Provide the (X, Y) coordinate of the cell's center where the given text is located.  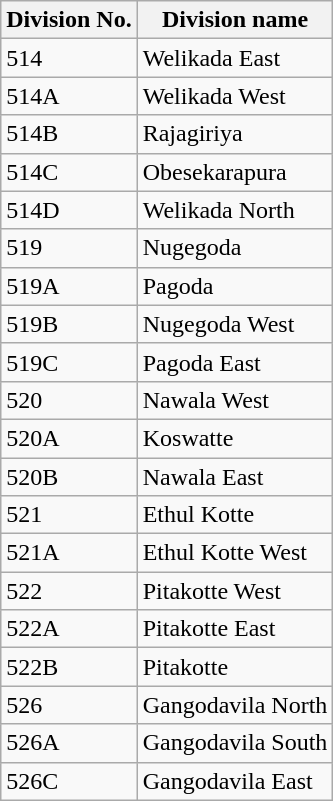
514D (69, 210)
Nugegoda West (235, 324)
Pagoda (235, 286)
519A (69, 286)
520A (69, 438)
514B (69, 134)
Obesekarapura (235, 172)
521A (69, 553)
522 (69, 591)
Division name (235, 20)
Nawala West (235, 400)
521 (69, 515)
520B (69, 477)
Koswatte (235, 438)
Pitakotte (235, 667)
Pagoda East (235, 362)
514 (69, 58)
Pitakotte West (235, 591)
Rajagiriya (235, 134)
Ethul Kotte West (235, 553)
Welikada West (235, 96)
Nawala East (235, 477)
514C (69, 172)
522B (69, 667)
Nugegoda (235, 248)
514A (69, 96)
519 (69, 248)
Welikada North (235, 210)
526C (69, 781)
519C (69, 362)
Division No. (69, 20)
519B (69, 324)
Gangodavila North (235, 705)
526A (69, 743)
526 (69, 705)
520 (69, 400)
Pitakotte East (235, 629)
522A (69, 629)
Welikada East (235, 58)
Gangodavila East (235, 781)
Gangodavila South (235, 743)
Ethul Kotte (235, 515)
